From the cell containing the given text, extract its center point as [X, Y] coordinate. 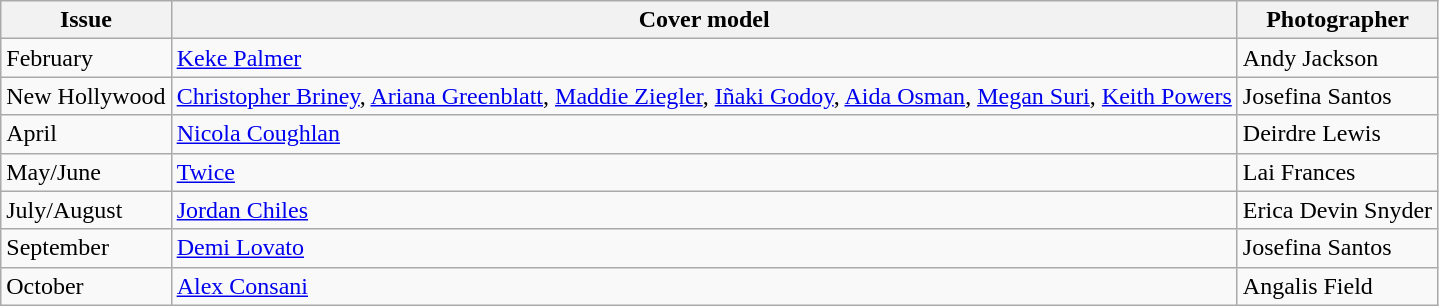
Jordan Chiles [704, 210]
October [86, 286]
Photographer [1337, 20]
Twice [704, 172]
Erica Devin Snyder [1337, 210]
Deirdre Lewis [1337, 134]
May/June [86, 172]
Lai Frances [1337, 172]
Andy Jackson [1337, 58]
February [86, 58]
Demi Lovato [704, 248]
September [86, 248]
Angalis Field [1337, 286]
Issue [86, 20]
Cover model [704, 20]
Keke Palmer [704, 58]
New Hollywood [86, 96]
April [86, 134]
Alex Consani [704, 286]
Nicola Coughlan [704, 134]
July/August [86, 210]
Christopher Briney, Ariana Greenblatt, Maddie Ziegler, Iñaki Godoy, Aida Osman, Megan Suri, Keith Powers [704, 96]
